Return (X, Y) of the center of cell containing provided text 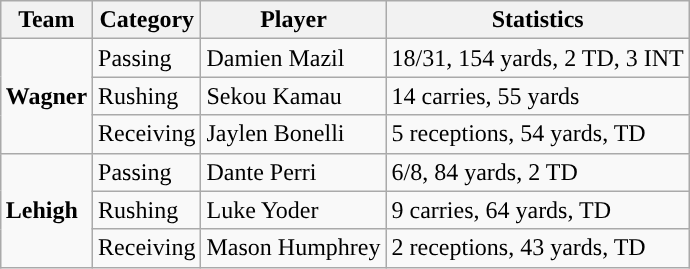
6/8, 84 yards, 2 TD (538, 172)
Lehigh (46, 210)
Damien Mazil (294, 58)
2 receptions, 43 yards, TD (538, 248)
Dante Perri (294, 172)
Player (294, 20)
Luke Yoder (294, 210)
14 carries, 55 yards (538, 96)
18/31, 154 yards, 2 TD, 3 INT (538, 58)
9 carries, 64 yards, TD (538, 210)
Sekou Kamau (294, 96)
Team (46, 20)
Jaylen Bonelli (294, 134)
Statistics (538, 20)
Mason Humphrey (294, 248)
Category (147, 20)
Wagner (46, 96)
5 receptions, 54 yards, TD (538, 134)
